Search for the cell housing the specified text and yield its (X, Y) center coordinate. 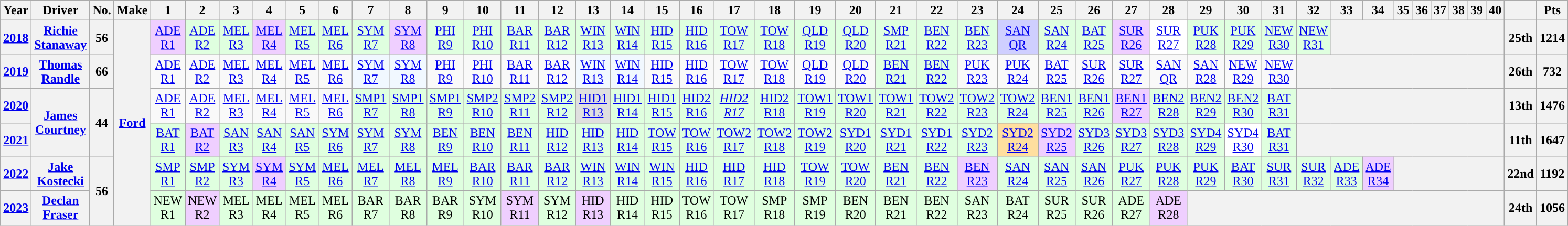
19 (815, 10)
SYMR11 (519, 208)
40 (1495, 10)
16 (697, 10)
SYMR3 (236, 174)
SURR25 (1057, 208)
22nd (1521, 174)
NEWR1 (168, 208)
SMP2R12 (557, 106)
PUKR24 (1018, 71)
Declan Fraser (61, 208)
SURR31 (1279, 174)
30 (1243, 10)
38 (1458, 10)
TOWR15 (662, 139)
Year (16, 10)
BATR24 (1018, 208)
39 (1477, 10)
BATR2 (202, 139)
SURR32 (1314, 174)
ADER27 (1131, 208)
SANR4 (270, 139)
HID1R13 (593, 106)
WINR15 (662, 174)
1214 (1552, 38)
13th (1521, 106)
BEN2R30 (1243, 106)
26th (1521, 71)
24 (1018, 10)
5 (302, 10)
SYMR10 (483, 208)
1192 (1552, 174)
2023 (16, 208)
Ford (132, 123)
37 (1439, 10)
SYMR6 (336, 139)
SMPR21 (896, 38)
BARR8 (408, 208)
1476 (1552, 106)
23 (977, 10)
12 (557, 10)
BEN1R25 (1057, 106)
SYD4R30 (1243, 139)
NEWR2 (202, 208)
SMPR18 (774, 208)
34 (1378, 10)
732 (1552, 71)
BATR30 (1243, 174)
BENR20 (855, 208)
SANR5 (302, 139)
SYD2R25 (1057, 139)
TOW2R23 (977, 106)
SANR26 (1094, 174)
TOWR19 (815, 174)
SYD3R26 (1094, 139)
22 (937, 10)
2019 (16, 71)
11 (519, 10)
1647 (1552, 139)
SYD4R29 (1206, 139)
SMP1R8 (408, 106)
2020 (16, 106)
SYD3R28 (1169, 139)
Make (132, 10)
SYD1R20 (855, 139)
66 (102, 71)
BENR9 (445, 139)
James Courtney (61, 123)
BENR10 (483, 139)
TOW2R17 (733, 139)
SYMR12 (557, 208)
20 (855, 10)
BEN2R28 (1169, 106)
ADER34 (1378, 174)
SMPR2 (202, 174)
HID2R17 (733, 106)
SYD2R23 (977, 139)
HID2R18 (774, 106)
28 (1169, 10)
SMP1R7 (370, 106)
HID2R16 (697, 106)
27 (1131, 10)
SYD1R22 (937, 139)
TOW1R19 (815, 106)
SYMR4 (270, 174)
Pts (1552, 10)
11th (1521, 139)
HID1R15 (662, 106)
BEN1R27 (1131, 106)
33 (1347, 10)
SYD3R27 (1131, 139)
4 (270, 10)
2021 (16, 139)
1 (168, 10)
18 (774, 10)
2 (202, 10)
10 (483, 10)
SMP1R9 (445, 106)
Richie Stanaway (61, 38)
MELR9 (445, 174)
TOW1R20 (855, 106)
PUKR23 (977, 71)
2018 (16, 38)
HIDR17 (733, 174)
25th (1521, 38)
SMP2R11 (519, 106)
1056 (1552, 208)
2022 (16, 174)
TOW2R18 (774, 139)
BENR11 (519, 139)
MELR7 (370, 174)
Driver (61, 10)
SMPR1 (168, 174)
31 (1279, 10)
No. (102, 10)
ADER28 (1169, 208)
44 (102, 123)
8 (408, 10)
7 (370, 10)
NEWR31 (1314, 38)
NEWR29 (1243, 71)
25 (1057, 10)
HIDR12 (557, 139)
BEN1R26 (1094, 106)
15 (662, 10)
TOW2R19 (815, 139)
6 (336, 10)
17 (733, 10)
HIDR18 (774, 174)
9 (445, 10)
BARR9 (445, 208)
24th (1521, 208)
TOW1R21 (896, 106)
SYMR5 (302, 174)
SANR25 (1057, 174)
SANR23 (977, 208)
BATR1 (168, 139)
13 (593, 10)
Thomas Randle (61, 71)
TOW2R22 (937, 106)
3 (236, 10)
SYD2R24 (1018, 139)
BARR7 (370, 208)
32 (1314, 10)
SMPR19 (815, 208)
SANR28 (1206, 71)
ADER33 (1347, 174)
HID1R14 (627, 106)
35 (1403, 10)
SMP2R10 (483, 106)
36 (1422, 10)
SANR3 (236, 139)
BEN2R29 (1206, 106)
26 (1094, 10)
21 (896, 10)
BARR10 (483, 174)
SYD1R21 (896, 139)
PUKR27 (1131, 174)
14 (627, 10)
TOW2R24 (1018, 106)
Jake Kostecki (61, 174)
MELR8 (408, 174)
TOWR20 (855, 174)
29 (1206, 10)
